Output the (x, y) coordinate of the center of the cell containing the given text.  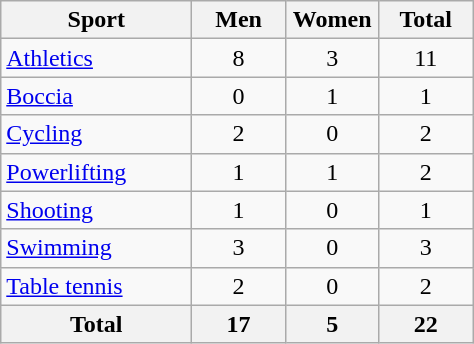
Shooting (96, 210)
Boccia (96, 96)
Swimming (96, 248)
Cycling (96, 134)
22 (426, 324)
5 (332, 324)
Table tennis (96, 286)
Powerlifting (96, 172)
17 (239, 324)
8 (239, 58)
Women (332, 20)
11 (426, 58)
Sport (96, 20)
Men (239, 20)
Athletics (96, 58)
